For the text-containing cell, return its midpoint in (X, Y) coordinate format. 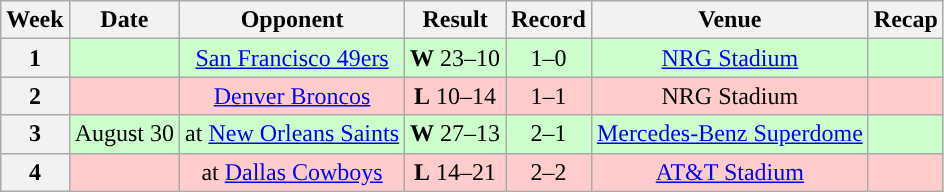
2–1 (549, 134)
Venue (730, 20)
2 (35, 96)
Denver Broncos (292, 96)
AT&T Stadium (730, 172)
Mercedes-Benz Superdome (730, 134)
W 27–13 (456, 134)
August 30 (124, 134)
Week (35, 20)
3 (35, 134)
at Dallas Cowboys (292, 172)
Recap (906, 20)
Record (549, 20)
1–1 (549, 96)
San Francisco 49ers (292, 58)
2–2 (549, 172)
Opponent (292, 20)
4 (35, 172)
Date (124, 20)
1 (35, 58)
L 10–14 (456, 96)
at New Orleans Saints (292, 134)
W 23–10 (456, 58)
Result (456, 20)
L 14–21 (456, 172)
1–0 (549, 58)
